Search for the cell housing the specified text and yield its [x, y] center coordinate. 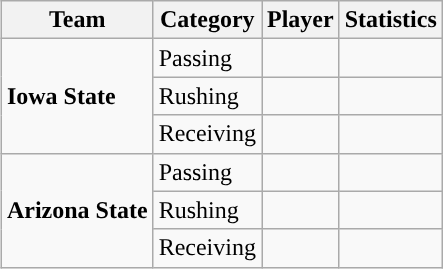
Team [77, 20]
Iowa State [77, 96]
Category [207, 20]
Player [301, 20]
Statistics [390, 20]
Arizona State [77, 210]
